Pinpoint the cell where the given text exists, returning its (x, y) midpoint coordinate. 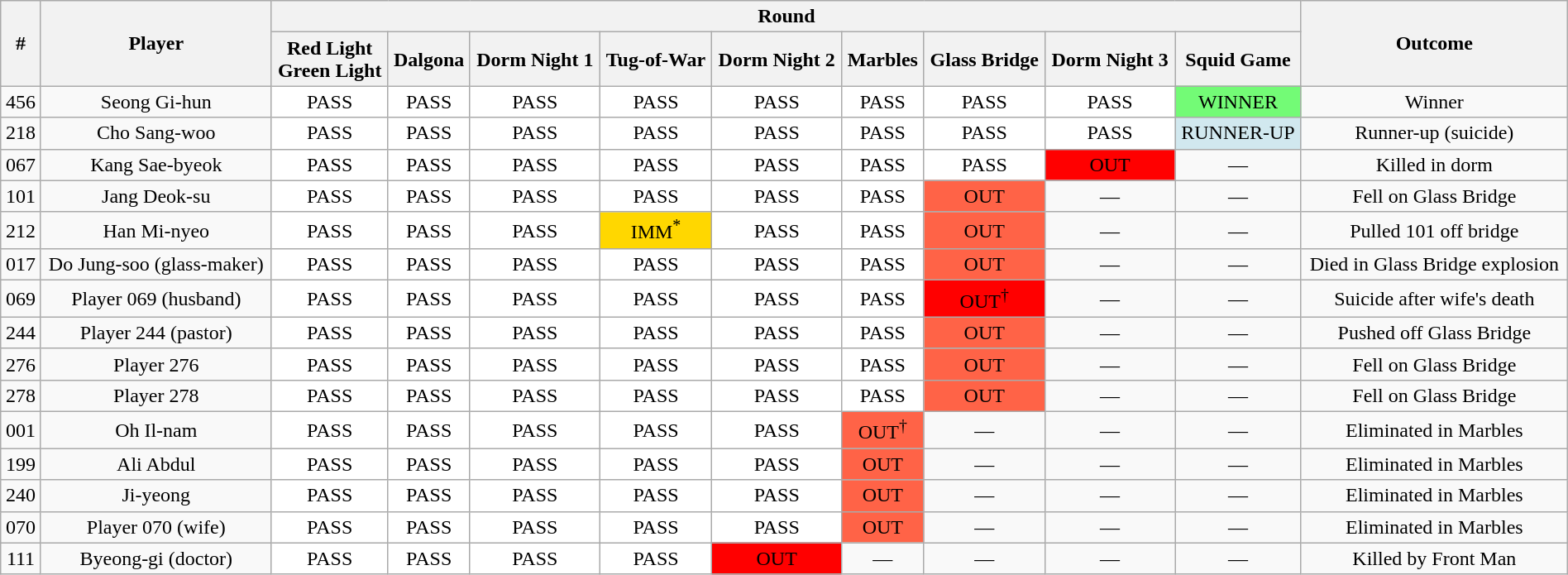
Player 244 (pastor) (155, 333)
Dorm Night 1 (534, 60)
001 (21, 430)
Killed by Front Man (1434, 558)
244 (21, 333)
Byeong-gi (doctor) (155, 558)
Marbles (883, 60)
Player 278 (155, 395)
212 (21, 230)
Suicide after wife's death (1434, 299)
Glass Bridge (984, 60)
Red LightGreen Light (329, 60)
Dorm Night 3 (1110, 60)
IMM* (655, 230)
070 (21, 527)
# (21, 43)
Dalgona (428, 60)
Round (786, 17)
RUNNER-UP (1239, 133)
276 (21, 364)
Ji-yeong (155, 496)
456 (21, 102)
101 (21, 196)
Oh Il-nam (155, 430)
Jang Deok-su (155, 196)
017 (21, 265)
Killed in dorm (1434, 165)
Winner (1434, 102)
278 (21, 395)
Han Mi-nyeo (155, 230)
Squid Game (1239, 60)
Seong Gi-hun (155, 102)
Tug-of-War (655, 60)
Player 069 (husband) (155, 299)
Pulled 101 off bridge (1434, 230)
Outcome (1434, 43)
199 (21, 464)
Died in Glass Bridge explosion (1434, 265)
Ali Abdul (155, 464)
Do Jung-soo (glass-maker) (155, 265)
WINNER (1239, 102)
111 (21, 558)
240 (21, 496)
Runner-up (suicide) (1434, 133)
218 (21, 133)
Pushed off Glass Bridge (1434, 333)
Player 276 (155, 364)
067 (21, 165)
Cho Sang-woo (155, 133)
Kang Sae-byeok (155, 165)
Player 070 (wife) (155, 527)
Player (155, 43)
Dorm Night 2 (777, 60)
069 (21, 299)
